Identify which cell holds the provided text, then report its (X, Y) central coordinate. 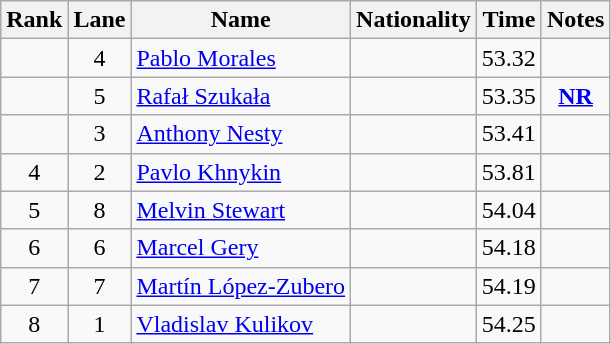
Vladislav Kulikov (241, 324)
Time (508, 20)
Rafał Szukała (241, 96)
Lane (100, 20)
Anthony Nesty (241, 134)
Marcel Gery (241, 248)
1 (100, 324)
54.25 (508, 324)
53.81 (508, 172)
2 (100, 172)
Pablo Morales (241, 58)
Nationality (414, 20)
Notes (575, 20)
NR (575, 96)
Pavlo Khnykin (241, 172)
Martín López-Zubero (241, 286)
53.32 (508, 58)
Melvin Stewart (241, 210)
54.18 (508, 248)
Rank (34, 20)
53.41 (508, 134)
54.19 (508, 286)
54.04 (508, 210)
53.35 (508, 96)
Name (241, 20)
3 (100, 134)
